Scan for the cell matching the given text and deliver its (X, Y) coordinate at center. 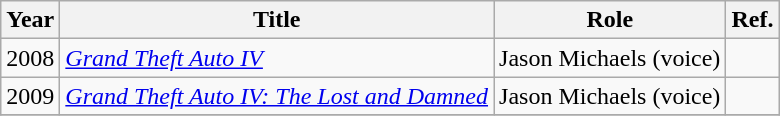
Role (610, 20)
Ref. (752, 20)
Year (30, 20)
Grand Theft Auto IV: The Lost and Damned (277, 96)
2009 (30, 96)
2008 (30, 58)
Grand Theft Auto IV (277, 58)
Title (277, 20)
